Provide the (x, y) coordinate of the cell's center where the given text is located.  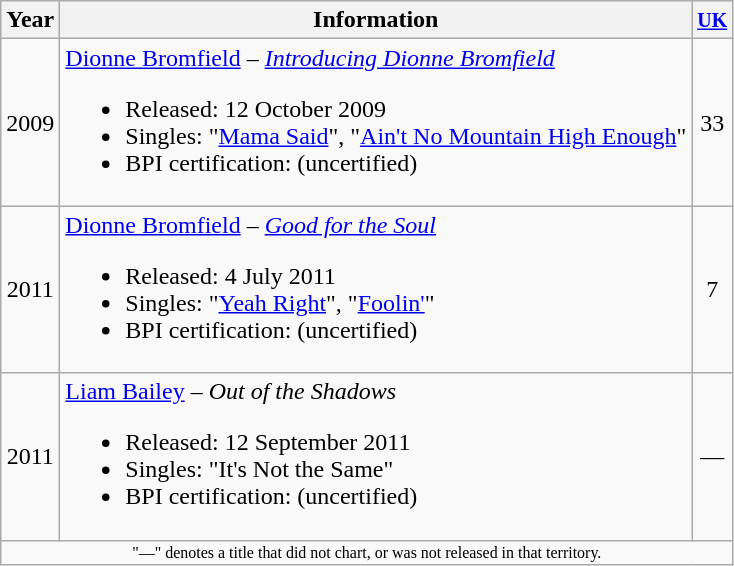
UK (712, 20)
Dionne Bromfield – Good for the SoulReleased: 4 July 2011Singles: "Yeah Right", "Foolin'"BPI certification: (uncertified) (376, 290)
Information (376, 20)
33 (712, 122)
— (712, 456)
2009 (30, 122)
Liam Bailey – Out of the ShadowsReleased: 12 September 2011Singles: "It's Not the Same"BPI certification: (uncertified) (376, 456)
7 (712, 290)
"—" denotes a title that did not chart, or was not released in that territory. (367, 552)
Year (30, 20)
